Detect which cell encompasses the target text, then output its [X, Y] center coordinate. 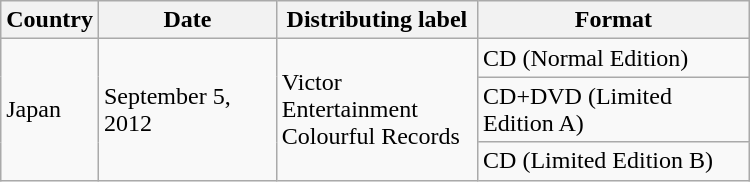
Date [187, 20]
CD (Normal Edition) [614, 58]
Distributing label [376, 20]
CD (Limited Edition B) [614, 161]
Format [614, 20]
September 5, 2012 [187, 110]
Victor EntertainmentColourful Records [376, 110]
Country [50, 20]
CD+DVD (Limited Edition A) [614, 110]
Japan [50, 110]
